Search for the cell housing the specified text and yield its (x, y) center coordinate. 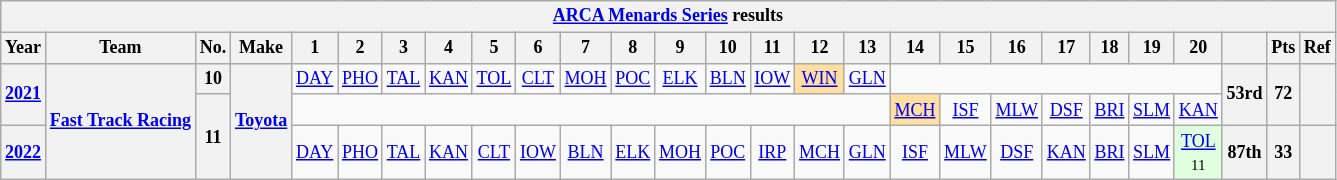
19 (1152, 48)
4 (449, 48)
8 (633, 48)
20 (1198, 48)
2022 (24, 152)
WIN (820, 78)
IRP (772, 152)
14 (915, 48)
2021 (24, 94)
13 (867, 48)
53rd (1244, 94)
6 (538, 48)
ARCA Menards Series results (668, 16)
9 (680, 48)
18 (1110, 48)
TOL (494, 78)
12 (820, 48)
1 (315, 48)
Pts (1284, 48)
Team (120, 48)
87th (1244, 152)
2 (360, 48)
No. (212, 48)
Toyota (262, 121)
33 (1284, 152)
3 (403, 48)
17 (1066, 48)
TOL11 (1198, 152)
16 (1016, 48)
5 (494, 48)
72 (1284, 94)
Year (24, 48)
Fast Track Racing (120, 121)
Ref (1317, 48)
7 (586, 48)
Make (262, 48)
15 (966, 48)
